From the cell containing the given text, extract its center point as (X, Y) coordinate. 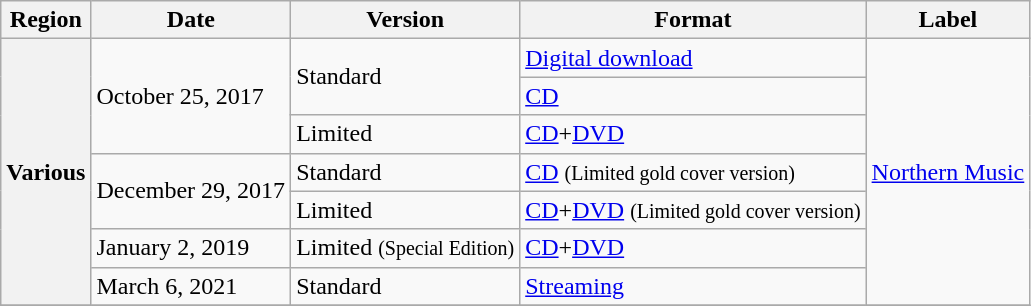
Date (191, 20)
December 29, 2017 (191, 191)
October 25, 2017 (191, 96)
Limited (Special Edition) (406, 248)
Streaming (693, 286)
March 6, 2021 (191, 286)
CD (Limited gold cover version) (693, 172)
Format (693, 20)
Various (46, 172)
Northern Music (948, 172)
Version (406, 20)
Region (46, 20)
Digital download (693, 58)
Label (948, 20)
CD (693, 96)
CD+DVD (Limited gold cover version) (693, 210)
January 2, 2019 (191, 248)
